For the text-containing cell, return its midpoint in [x, y] coordinate format. 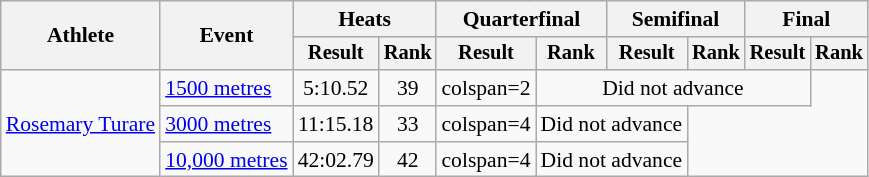
Quarterfinal [521, 19]
Final [806, 19]
Event [226, 36]
Athlete [80, 36]
5:10.52 [336, 88]
colspan=2 [486, 88]
Rosemary Turare [80, 124]
3000 metres [226, 124]
Heats [365, 19]
39 [408, 88]
33 [408, 124]
colspan=4 [486, 124]
1500 metres [226, 88]
Semifinal [675, 19]
11:15.18 [336, 124]
